Capture the cell that displays the provided text and extract its (X, Y) central coordinate. 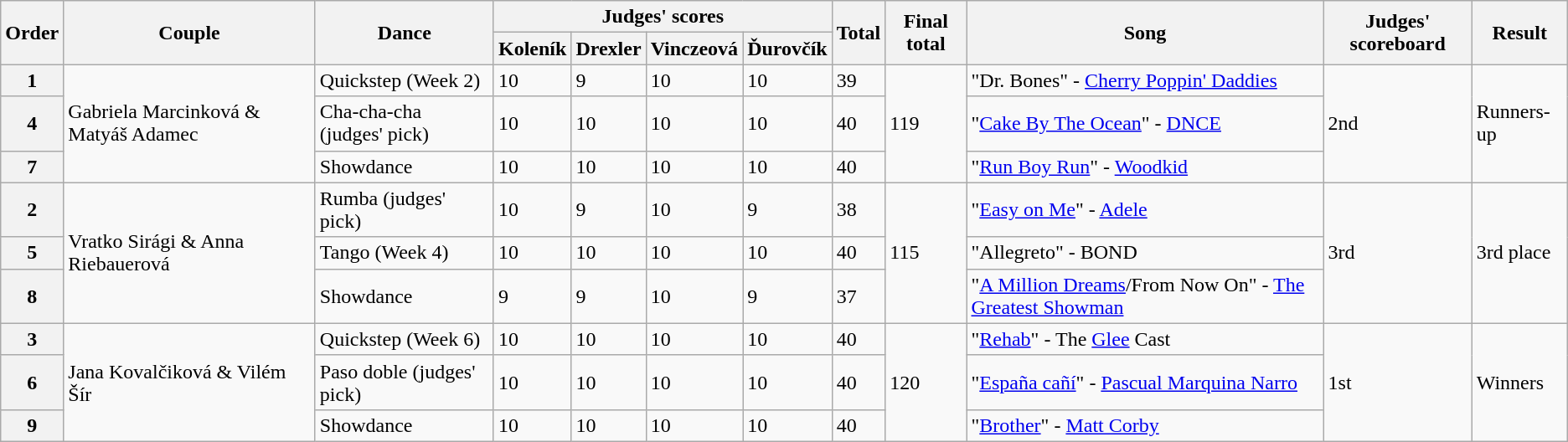
115 (926, 253)
"España cañí" - Pascual Marquina Narro (1145, 382)
5 (32, 253)
7 (32, 167)
"Run Boy Run" - Woodkid (1145, 167)
2 (32, 209)
Final total (926, 33)
6 (32, 382)
119 (926, 124)
Cha-cha-cha (judges' pick) (404, 124)
Quickstep (Week 6) (404, 339)
Judges' scoreboard (1397, 33)
Song (1145, 33)
"Rehab" - The Glee Cast (1145, 339)
3rd place (1519, 253)
"Cake By The Ocean" - DNCE (1145, 124)
Vinczeová (694, 49)
"Allegreto" - BOND (1145, 253)
Jana Kovalčiková & Vilém Šír (189, 382)
2nd (1397, 124)
Drexler (608, 49)
3rd (1397, 253)
39 (859, 80)
8 (32, 296)
Tango (Week 4) (404, 253)
37 (859, 296)
1st (1397, 382)
Ďurovčík (787, 49)
Judges' scores (663, 17)
Result (1519, 33)
Koleník (532, 49)
Order (32, 33)
"A Million Dreams/From Now On" - The Greatest Showman (1145, 296)
"Dr. Bones" - Cherry Poppin' Daddies (1145, 80)
Total (859, 33)
Dance (404, 33)
4 (32, 124)
1 (32, 80)
120 (926, 382)
Rumba (judges' pick) (404, 209)
38 (859, 209)
Gabriela Marcinková & Matyáš Adamec (189, 124)
"Easy on Me" - Adele (1145, 209)
Couple (189, 33)
Runners-up (1519, 124)
Paso doble (judges' pick) (404, 382)
3 (32, 339)
Quickstep (Week 2) (404, 80)
Winners (1519, 382)
Vratko Sirági & Anna Riebauerová (189, 253)
"Brother" - Matt Corby (1145, 425)
